Return [X, Y] of the center of cell containing provided text 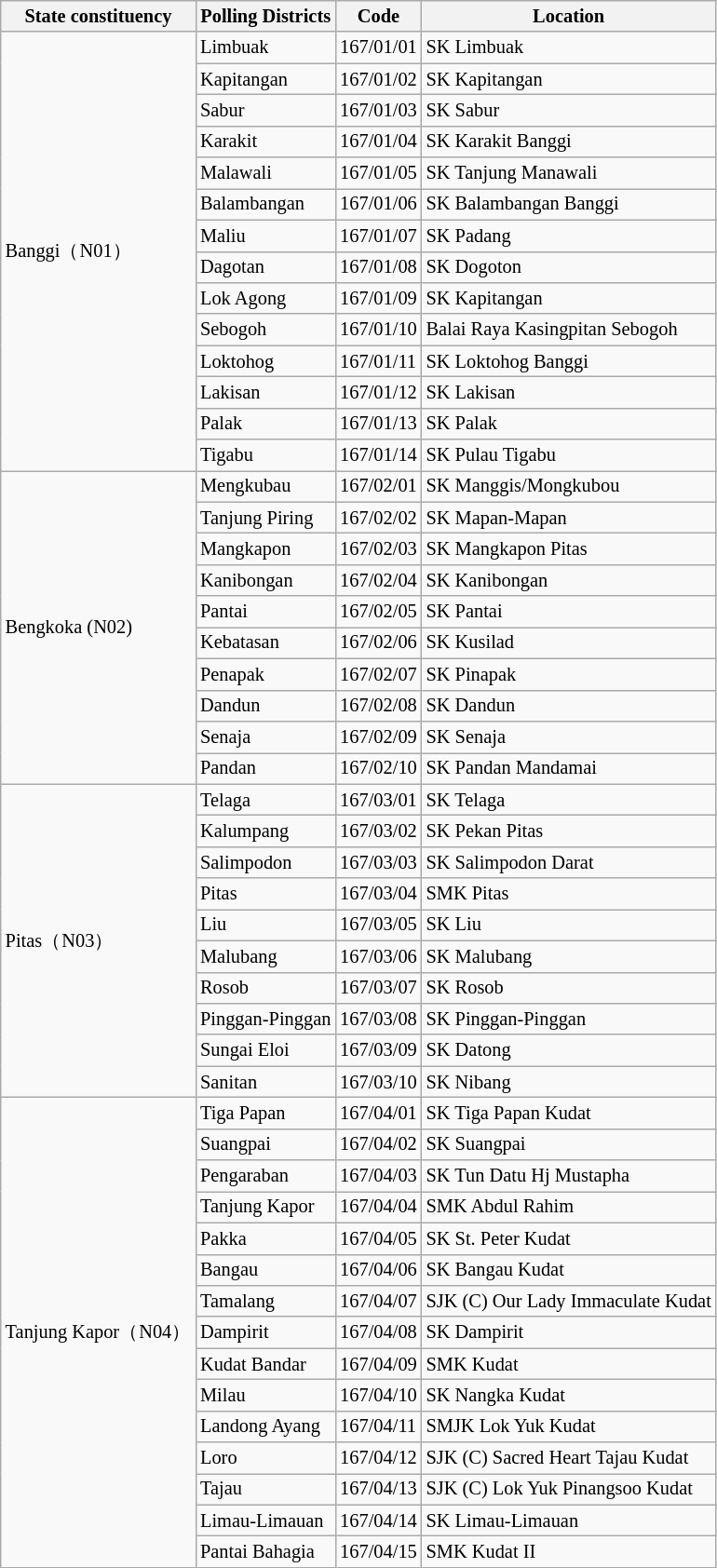
SK Dampirit [569, 1332]
SJK (C) Our Lady Immaculate Kudat [569, 1301]
Malubang [265, 956]
SK Pandan Mandamai [569, 768]
167/04/13 [378, 1489]
Pantai Bahagia [265, 1552]
167/01/12 [378, 392]
SK Limau-Limauan [569, 1521]
Pitas [265, 894]
Banggi（N01） [99, 251]
SK Dandun [569, 706]
Landong Ayang [265, 1426]
167/03/03 [378, 862]
Tanjung Piring [265, 518]
167/01/07 [378, 236]
SK Datong [569, 1050]
Loktohog [265, 361]
167/01/14 [378, 455]
SMK Pitas [569, 894]
Location [569, 16]
SJK (C) Sacred Heart Tajau Kudat [569, 1458]
Suangpai [265, 1144]
Loro [265, 1458]
Balai Raya Kasingpitan Sebogoh [569, 330]
167/03/07 [378, 988]
SK Bangau Kudat [569, 1270]
SK Nangka Kudat [569, 1395]
SK Dogoton [569, 267]
167/01/08 [378, 267]
167/02/08 [378, 706]
Senaja [265, 737]
SK Mangkapon Pitas [569, 548]
SK Mapan-Mapan [569, 518]
SK Suangpai [569, 1144]
SK Loktohog Banggi [569, 361]
167/02/05 [378, 612]
SK Pinggan-Pinggan [569, 1019]
Code [378, 16]
167/01/06 [378, 204]
Malawali [265, 173]
167/04/06 [378, 1270]
SK Balambangan Banggi [569, 204]
SMK Abdul Rahim [569, 1207]
167/01/01 [378, 47]
167/01/04 [378, 142]
167/04/14 [378, 1521]
SK Tiga Papan Kudat [569, 1113]
SK Kanibongan [569, 580]
167/03/09 [378, 1050]
Mengkubau [265, 486]
Tanjung Kapor [265, 1207]
167/02/03 [378, 548]
Telaga [265, 800]
Sabur [265, 110]
167/01/02 [378, 79]
Sanitan [265, 1082]
SK Padang [569, 236]
SK Kusilad [569, 642]
Pengaraban [265, 1176]
Balambangan [265, 204]
167/03/04 [378, 894]
Pandan [265, 768]
SK Limbuak [569, 47]
SK Pekan Pitas [569, 831]
SK Telaga [569, 800]
167/04/05 [378, 1238]
SK Malubang [569, 956]
SMK Kudat [569, 1364]
Kebatasan [265, 642]
SMK Kudat II [569, 1552]
167/01/11 [378, 361]
SK Nibang [569, 1082]
Milau [265, 1395]
Liu [265, 925]
Pantai [265, 612]
167/02/10 [378, 768]
Tajau [265, 1489]
Kanibongan [265, 580]
167/04/01 [378, 1113]
Pinggan-Pinggan [265, 1019]
SK Palak [569, 424]
SK Senaja [569, 737]
167/03/01 [378, 800]
Maliu [265, 236]
Kapitangan [265, 79]
Bangau [265, 1270]
Pakka [265, 1238]
167/01/09 [378, 298]
167/02/01 [378, 486]
SK Pantai [569, 612]
Limau-Limauan [265, 1521]
Palak [265, 424]
SK Sabur [569, 110]
167/02/07 [378, 674]
167/04/03 [378, 1176]
167/04/12 [378, 1458]
Polling Districts [265, 16]
SK Manggis/Mongkubou [569, 486]
Dagotan [265, 267]
167/01/10 [378, 330]
167/01/03 [378, 110]
Karakit [265, 142]
SK Rosob [569, 988]
SK Liu [569, 925]
167/03/02 [378, 831]
167/04/11 [378, 1426]
Tanjung Kapor（N04） [99, 1331]
Salimpodon [265, 862]
167/04/02 [378, 1144]
167/02/04 [378, 580]
167/02/02 [378, 518]
167/01/13 [378, 424]
167/04/10 [378, 1395]
167/02/06 [378, 642]
Tigabu [265, 455]
Dandun [265, 706]
167/04/04 [378, 1207]
Tiga Papan [265, 1113]
Sungai Eloi [265, 1050]
Pitas（N03） [99, 940]
SK Tanjung Manawali [569, 173]
Kudat Bandar [265, 1364]
Lok Agong [265, 298]
SMJK Lok Yuk Kudat [569, 1426]
State constituency [99, 16]
Dampirit [265, 1332]
SK Karakit Banggi [569, 142]
167/04/15 [378, 1552]
167/04/08 [378, 1332]
167/03/08 [378, 1019]
Mangkapon [265, 548]
Limbuak [265, 47]
Bengkoka (N02) [99, 628]
167/03/05 [378, 925]
SK Tun Datu Hj Mustapha [569, 1176]
167/04/07 [378, 1301]
SK St. Peter Kudat [569, 1238]
167/04/09 [378, 1364]
167/03/06 [378, 956]
Penapak [265, 674]
Tamalang [265, 1301]
SK Pinapak [569, 674]
167/01/05 [378, 173]
Sebogoh [265, 330]
Rosob [265, 988]
SK Pulau Tigabu [569, 455]
SJK (C) Lok Yuk Pinangsoo Kudat [569, 1489]
Kalumpang [265, 831]
Lakisan [265, 392]
SK Lakisan [569, 392]
167/03/10 [378, 1082]
SK Salimpodon Darat [569, 862]
167/02/09 [378, 737]
